Pinpoint the cell where the given text exists, returning its (x, y) midpoint coordinate. 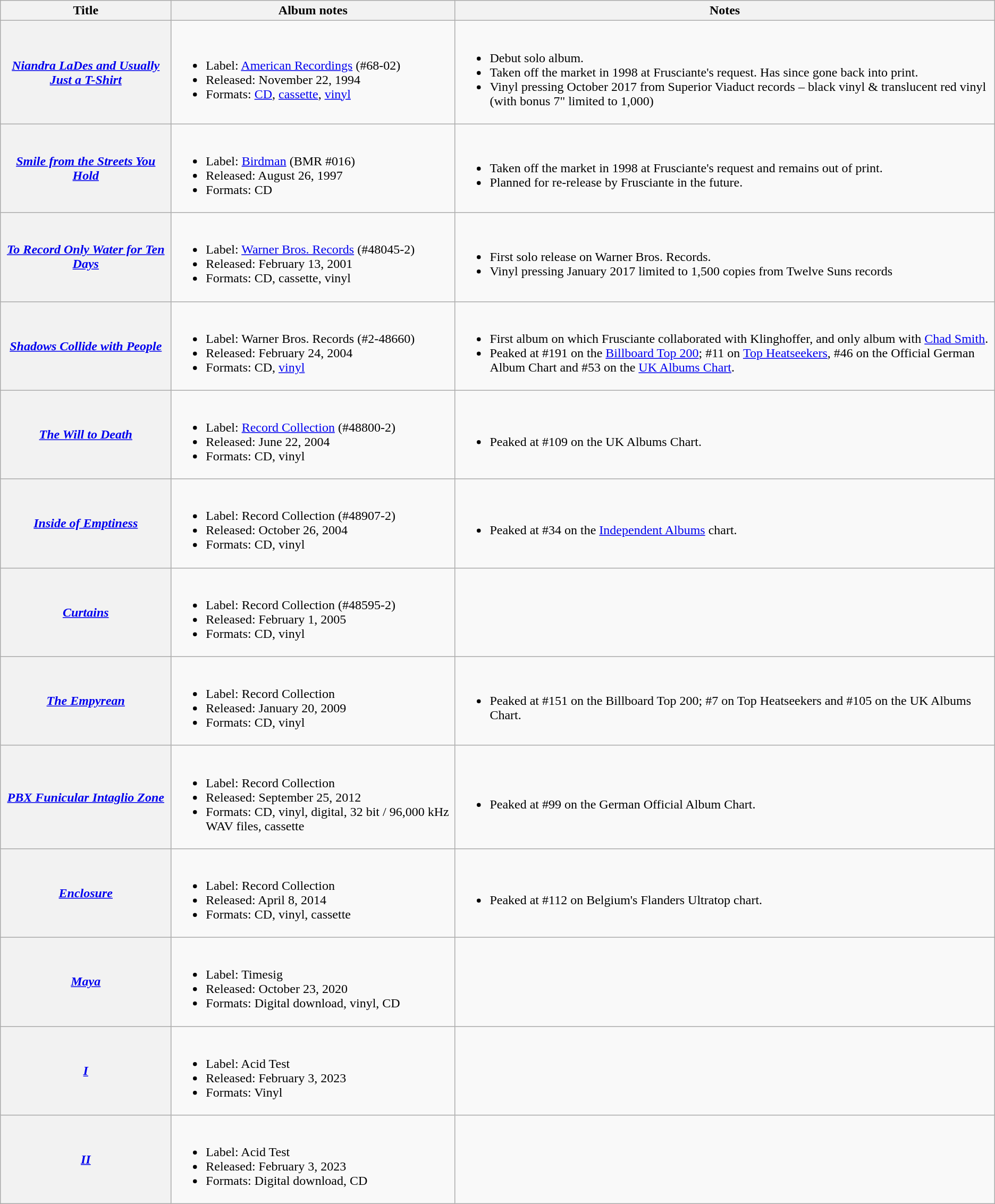
PBX Funicular Intaglio Zone (86, 797)
Label: Birdman (BMR #016)Released: August 26, 1997Formats: CD (313, 168)
Curtains (86, 612)
Maya (86, 981)
Niandra LaDes and Usually Just a T-Shirt (86, 72)
Label: Warner Bros. Records (#48045-2)Released: February 13, 2001Formats: CD, cassette, vinyl (313, 257)
Label: Acid TestReleased: February 3, 2023Formats: Digital download, CD (313, 1160)
Album notes (313, 11)
II (86, 1160)
Label: American Recordings (#68-02)Released: November 22, 1994Formats: CD, cassette, vinyl (313, 72)
Notes (725, 11)
The Will to Death (86, 435)
Smile from the Streets You Hold (86, 168)
Taken off the market in 1998 at Frusciante's request and remains out of print.Planned for re-release by Frusciante in the future. (725, 168)
Peaked at #112 on Belgium's Flanders Ultratop chart. (725, 893)
Label: Record CollectionReleased: September 25, 2012Formats: CD, vinyl, digital, 32 bit / 96,000 kHz WAV files, cassette (313, 797)
To Record Only Water for Ten Days (86, 257)
Title (86, 11)
Label: TimesigReleased: October 23, 2020Formats: Digital download, vinyl, CD (313, 981)
The Empyrean (86, 701)
Peaked at #151 on the Billboard Top 200; #7 on Top Heatseekers and #105 on the UK Albums Chart. (725, 701)
Label: Acid TestReleased: February 3, 2023Formats: Vinyl (313, 1071)
Peaked at #99 on the German Official Album Chart. (725, 797)
Peaked at #109 on the UK Albums Chart. (725, 435)
Label: Record Collection (#48800-2)Released: June 22, 2004Formats: CD, vinyl (313, 435)
Label: Warner Bros. Records (#2-48660)Released: February 24, 2004Formats: CD, vinyl (313, 346)
Peaked at #34 on the Independent Albums chart. (725, 523)
Label: Record Collection (#48907-2)Released: October 26, 2004Formats: CD, vinyl (313, 523)
First solo release on Warner Bros. Records.Vinyl pressing January 2017 limited to 1,500 copies from Twelve Suns records (725, 257)
Label: Record CollectionReleased: April 8, 2014Formats: CD, vinyl, cassette (313, 893)
Enclosure (86, 893)
I (86, 1071)
Label: Record CollectionReleased: January 20, 2009Formats: CD, vinyl (313, 701)
Label: Record Collection (#48595-2)Released: February 1, 2005Formats: CD, vinyl (313, 612)
Inside of Emptiness (86, 523)
Shadows Collide with People (86, 346)
